Output the [x, y] coordinate of the center of the cell containing the given text.  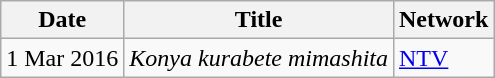
Network [443, 20]
NTV [443, 58]
Date [62, 20]
1 Mar 2016 [62, 58]
Title [259, 20]
Konya kurabete mimashita [259, 58]
